Provide the [x, y] coordinate of the cell's center where the given text is located.  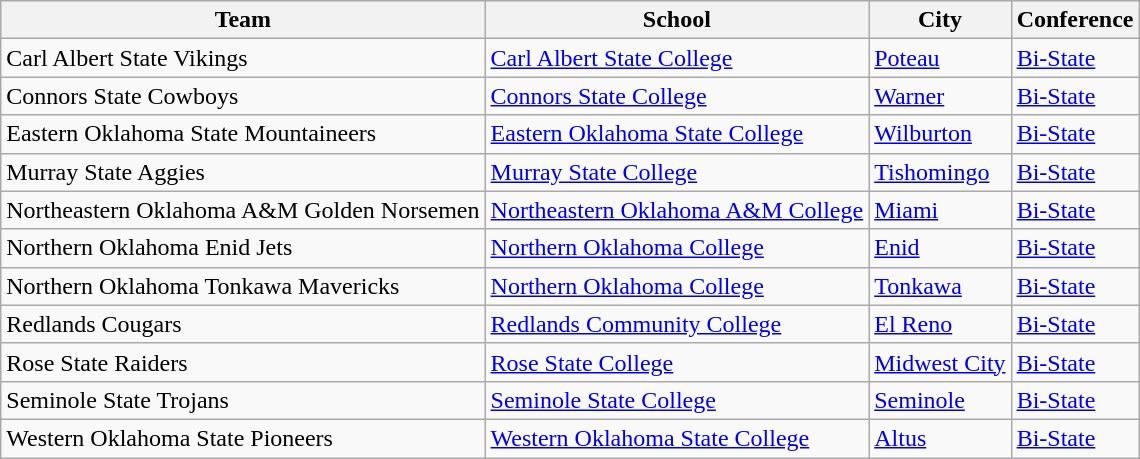
Murray State College [677, 172]
Altus [940, 438]
Northeastern Oklahoma A&M College [677, 210]
Northern Oklahoma Tonkawa Mavericks [243, 286]
School [677, 20]
Seminole State Trojans [243, 400]
Western Oklahoma State College [677, 438]
Seminole State College [677, 400]
Eastern Oklahoma State College [677, 134]
Enid [940, 248]
Rose State Raiders [243, 362]
Carl Albert State Vikings [243, 58]
Rose State College [677, 362]
Tishomingo [940, 172]
Connors State Cowboys [243, 96]
Wilburton [940, 134]
Seminole [940, 400]
Warner [940, 96]
Midwest City [940, 362]
Tonkawa [940, 286]
Murray State Aggies [243, 172]
Western Oklahoma State Pioneers [243, 438]
Eastern Oklahoma State Mountaineers [243, 134]
Northeastern Oklahoma A&M Golden Norsemen [243, 210]
City [940, 20]
Connors State College [677, 96]
Redlands Cougars [243, 324]
Poteau [940, 58]
Miami [940, 210]
Conference [1075, 20]
El Reno [940, 324]
Team [243, 20]
Northern Oklahoma Enid Jets [243, 248]
Redlands Community College [677, 324]
Carl Albert State College [677, 58]
